Detect which cell encompasses the target text, then output its [x, y] center coordinate. 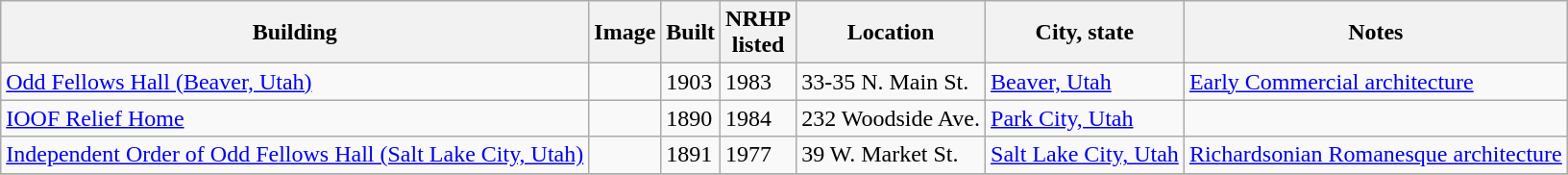
Notes [1376, 33]
33-35 N. Main St. [892, 82]
Salt Lake City, Utah [1086, 155]
Building [295, 33]
1890 [691, 118]
1983 [759, 82]
1977 [759, 155]
Park City, Utah [1086, 118]
Built [691, 33]
Location [892, 33]
Independent Order of Odd Fellows Hall (Salt Lake City, Utah) [295, 155]
1903 [691, 82]
1984 [759, 118]
Richardsonian Romanesque architecture [1376, 155]
Image [625, 33]
Odd Fellows Hall (Beaver, Utah) [295, 82]
232 Woodside Ave. [892, 118]
IOOF Relief Home [295, 118]
City, state [1086, 33]
1891 [691, 155]
NRHPlisted [759, 33]
Early Commercial architecture [1376, 82]
39 W. Market St. [892, 155]
Beaver, Utah [1086, 82]
